Return (x, y) of the center of cell containing provided text 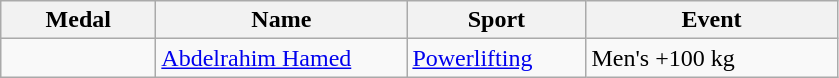
Name (282, 20)
Sport (496, 20)
Abdelrahim Hamed (282, 58)
Medal (78, 20)
Event (712, 20)
Men's +100 kg (712, 58)
Powerlifting (496, 58)
